Locate the cell with the specified text and output its [x, y] center coordinate. 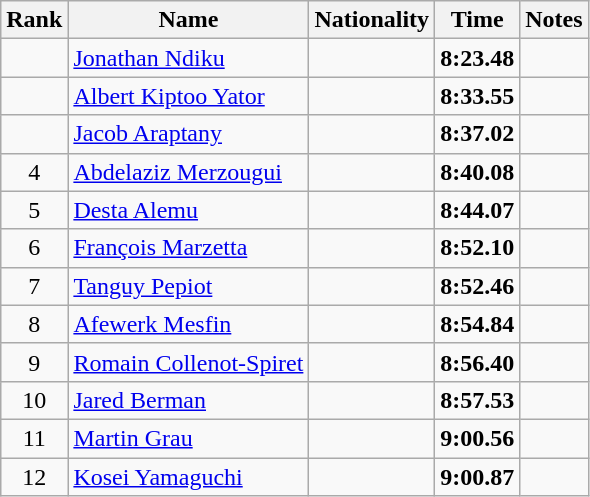
8:54.84 [478, 324]
8:52.10 [478, 248]
10 [34, 400]
Desta Alemu [188, 210]
Nationality [372, 20]
Name [188, 20]
Time [478, 20]
Kosei Yamaguchi [188, 477]
Jared Berman [188, 400]
8:23.48 [478, 58]
8:37.02 [478, 134]
Jonathan Ndiku [188, 58]
8:57.53 [478, 400]
8:33.55 [478, 96]
Jacob Araptany [188, 134]
Romain Collenot-Spiret [188, 362]
8:40.08 [478, 172]
8 [34, 324]
8:56.40 [478, 362]
9:00.56 [478, 438]
8:44.07 [478, 210]
Abdelaziz Merzougui [188, 172]
9:00.87 [478, 477]
Afewerk Mesfin [188, 324]
9 [34, 362]
11 [34, 438]
Notes [554, 20]
7 [34, 286]
Rank [34, 20]
12 [34, 477]
Martin Grau [188, 438]
Albert Kiptoo Yator [188, 96]
Tanguy Pepiot [188, 286]
4 [34, 172]
8:52.46 [478, 286]
6 [34, 248]
François Marzetta [188, 248]
5 [34, 210]
